Scan for the cell matching the given text and deliver its (X, Y) coordinate at center. 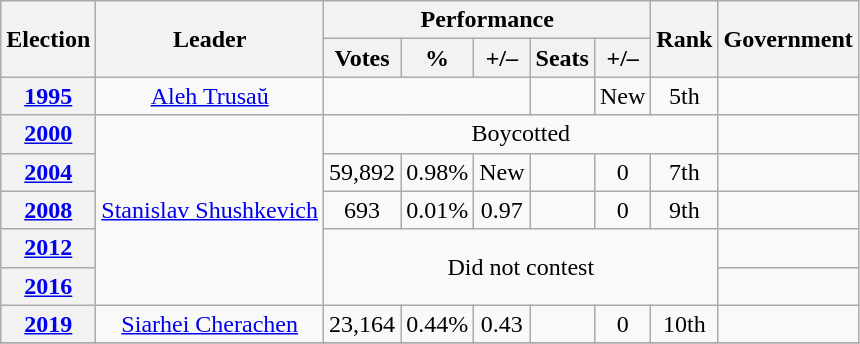
Siarhei Cherachen (210, 324)
2000 (48, 134)
2008 (48, 210)
Votes (362, 58)
693 (362, 210)
Election (48, 39)
0.44% (438, 324)
Seats (562, 58)
Performance (488, 20)
9th (684, 210)
Leader (210, 39)
Did not contest (521, 267)
23,164 (362, 324)
5th (684, 96)
2019 (48, 324)
2016 (48, 286)
Rank (684, 39)
59,892 (362, 172)
Aleh Trusaŭ (210, 96)
0.98% (438, 172)
2012 (48, 248)
2004 (48, 172)
0.43 (502, 324)
Stanislav Shushkevich (210, 210)
Government (788, 39)
1995 (48, 96)
0.01% (438, 210)
7th (684, 172)
Boycotted (521, 134)
10th (684, 324)
0.97 (502, 210)
% (438, 58)
